For the text-containing cell, return its midpoint in [x, y] coordinate format. 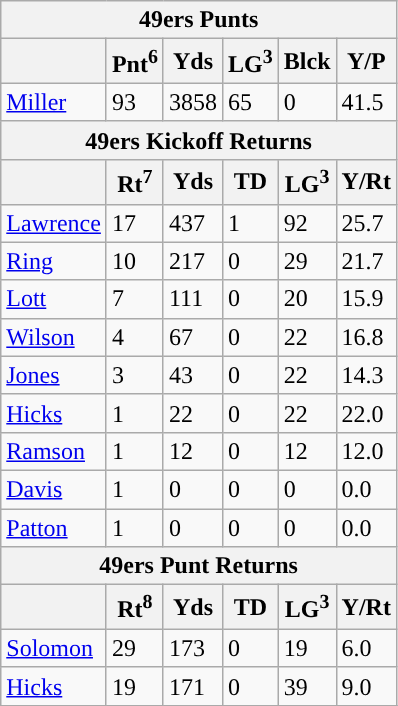
Miller [54, 102]
21.7 [366, 261]
10 [134, 261]
Blck [307, 62]
92 [307, 223]
25.7 [366, 223]
Pnt6 [134, 62]
6.0 [366, 648]
12.0 [366, 451]
93 [134, 102]
3 [134, 375]
49ers Kickoff Returns [199, 140]
437 [192, 223]
171 [192, 686]
41.5 [366, 102]
20 [307, 299]
Solomon [54, 648]
15.9 [366, 299]
4 [134, 337]
49ers Punt Returns [199, 566]
Rt8 [134, 608]
43 [192, 375]
39 [307, 686]
Wilson [54, 337]
49ers Punts [199, 20]
Y/P [366, 62]
Lott [54, 299]
7 [134, 299]
22.0 [366, 413]
17 [134, 223]
65 [251, 102]
173 [192, 648]
14.3 [366, 375]
67 [192, 337]
9.0 [366, 686]
111 [192, 299]
217 [192, 261]
Ramson [54, 451]
Ring [54, 261]
Rt7 [134, 182]
3858 [192, 102]
Jones [54, 375]
Patton [54, 528]
16.8 [366, 337]
Davis [54, 489]
Lawrence [54, 223]
